Extract the [x, y] coordinate from the center of the cell holding the provided text.  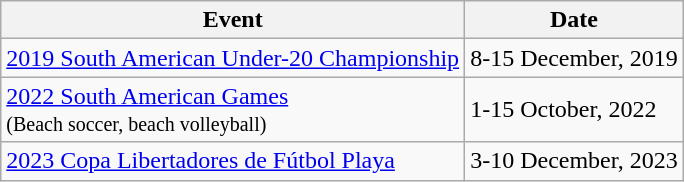
8-15 December, 2019 [574, 58]
2022 South American Games(Beach soccer, beach volleyball) [233, 110]
Date [574, 20]
2023 Copa Libertadores de Fútbol Playa [233, 161]
Event [233, 20]
1-15 October, 2022 [574, 110]
2019 South American Under-20 Championship [233, 58]
3-10 December, 2023 [574, 161]
